Find where the given text appears and provide that cell's center as (X, Y) coordinate. 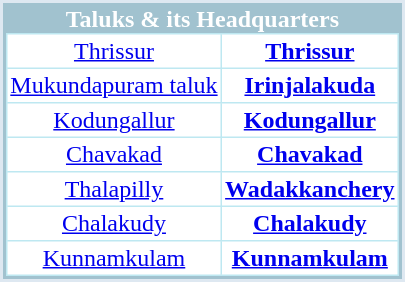
Wadakkanchery (310, 189)
Irinjalakuda (310, 85)
Thalapilly (114, 189)
Mukundapuram taluk (114, 85)
